Identify which cell holds the provided text, then report its [x, y] central coordinate. 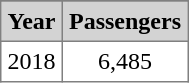
2018 [32, 61]
6,485 [124, 61]
Year [32, 21]
Passengers [124, 21]
